Locate the cell with the specified text and output its [X, Y] center coordinate. 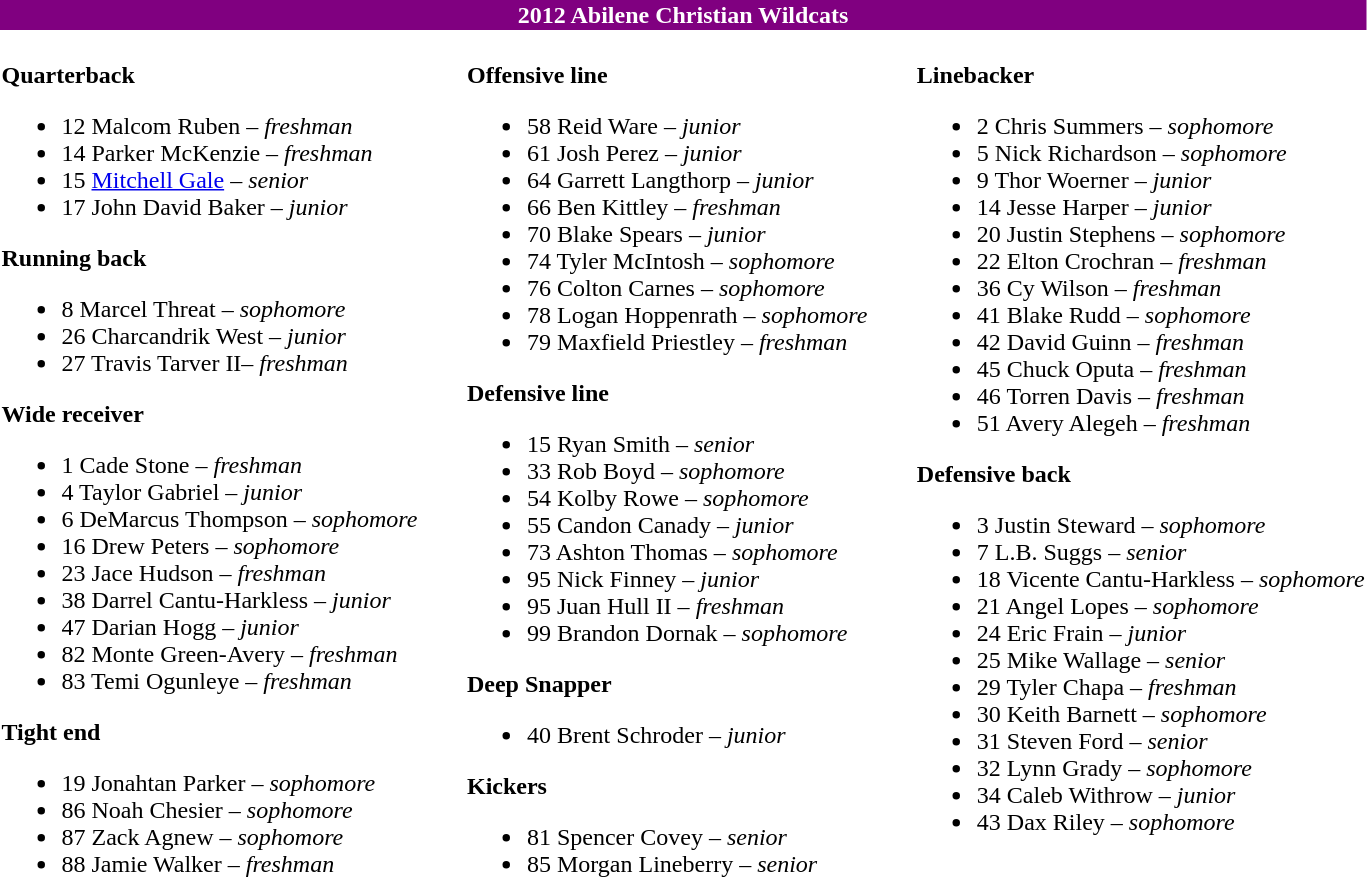
2012 Abilene Christian Wildcats [683, 15]
